Identify which cell holds the provided text, then report its [X, Y] central coordinate. 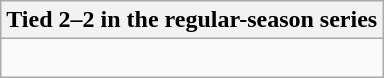
Tied 2–2 in the regular-season series [192, 20]
